Determine the (X, Y) coordinate at the center of the cell enclosing the given text.  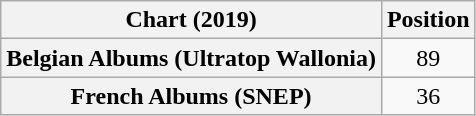
89 (428, 58)
French Albums (SNEP) (192, 96)
36 (428, 96)
Chart (2019) (192, 20)
Position (428, 20)
Belgian Albums (Ultratop Wallonia) (192, 58)
